Detect which cell encompasses the target text, then output its [X, Y] center coordinate. 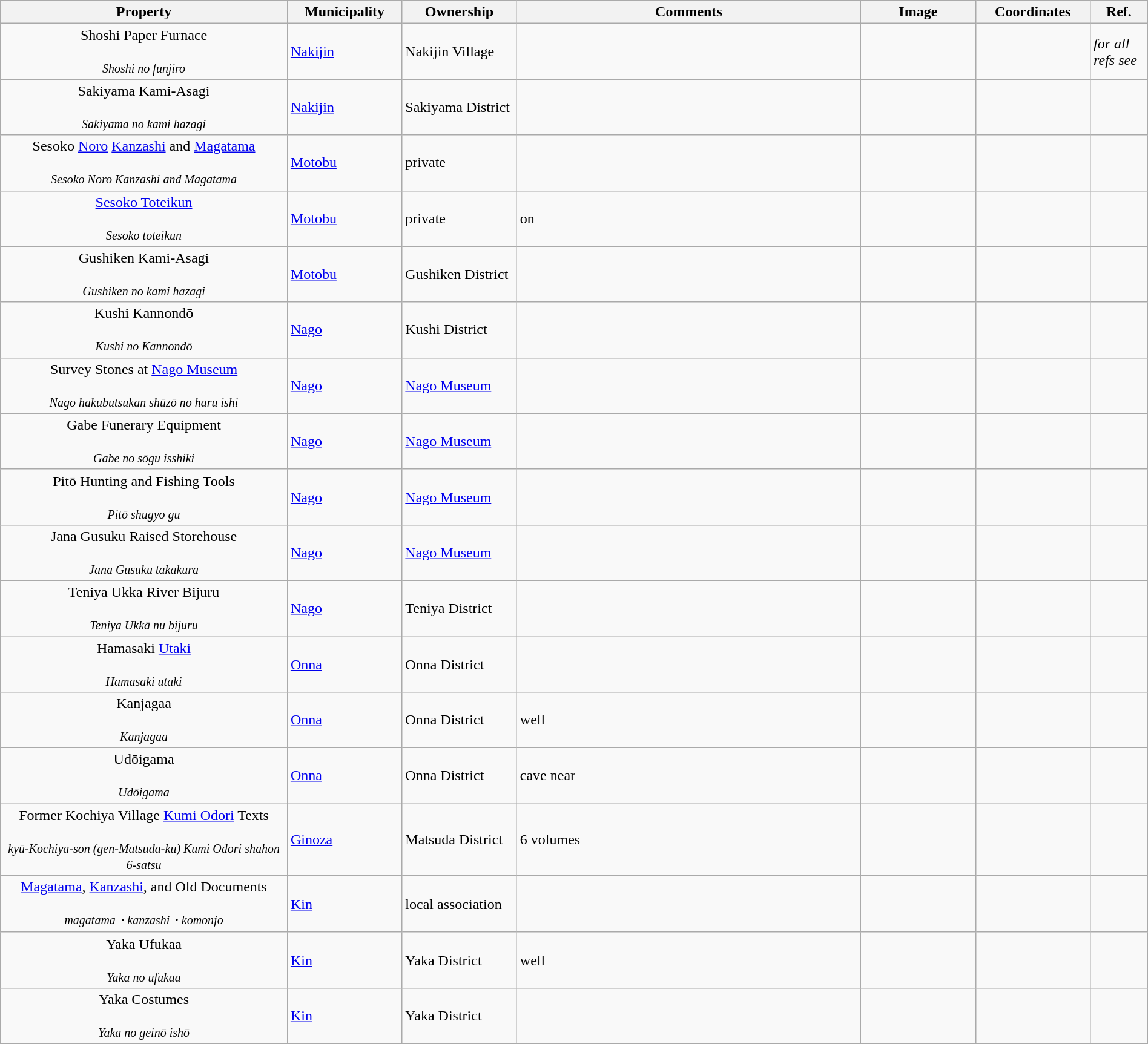
Shoshi Paper FurnaceShoshi no funjiro [144, 51]
Coordinates [1033, 12]
Comments [688, 12]
6 volumes [688, 840]
Former Kochiya Village Kumi Odori Textskyū-Kochiya-son (gen-Matsuda-ku) Kumi Odori shahon 6-satsu [144, 840]
Yaka CostumesYaka no geinō ishō [144, 1016]
Property [144, 12]
Jana Gusuku Raised StorehouseJana Gusuku takakura [144, 553]
Nakijin Village [459, 51]
Gabe Funerary EquipmentGabe no sōgu isshiki [144, 441]
Ownership [459, 12]
Municipality [344, 12]
Matsuda District [459, 840]
Image [918, 12]
Kushi District [459, 330]
Magatama, Kanzashi, and Old Documentsmagatama・kanzashi・komonjo [144, 904]
Kushi KannondōKushi no Kannondō [144, 330]
Gushiken District [459, 274]
Pitō Hunting and Fishing ToolsPitō shugyo gu [144, 497]
Survey Stones at Nago MuseumNago hakubutsukan shūzō no haru ishi [144, 386]
Sesoko ToteikunSesoko toteikun [144, 218]
Ref. [1119, 12]
local association [459, 904]
KanjagaaKanjagaa [144, 720]
cave near [688, 776]
Gushiken Kami-AsagiGushiken no kami hazagi [144, 274]
Teniya District [459, 608]
Ginoza [344, 840]
for all refs see [1119, 51]
on [688, 218]
Yaka UfukaaYaka no ufukaa [144, 960]
UdōigamaUdōigama [144, 776]
Hamasaki UtakiHamasaki utaki [144, 665]
Teniya Ukka River BijuruTeniya Ukkā nu bijuru [144, 608]
Sakiyama Kami-AsagiSakiyama no kami hazagi [144, 107]
Sesoko Noro Kanzashi and MagatamaSesoko Noro Kanzashi and Magatama [144, 163]
Sakiyama District [459, 107]
